Search for the cell housing the specified text and yield its (x, y) center coordinate. 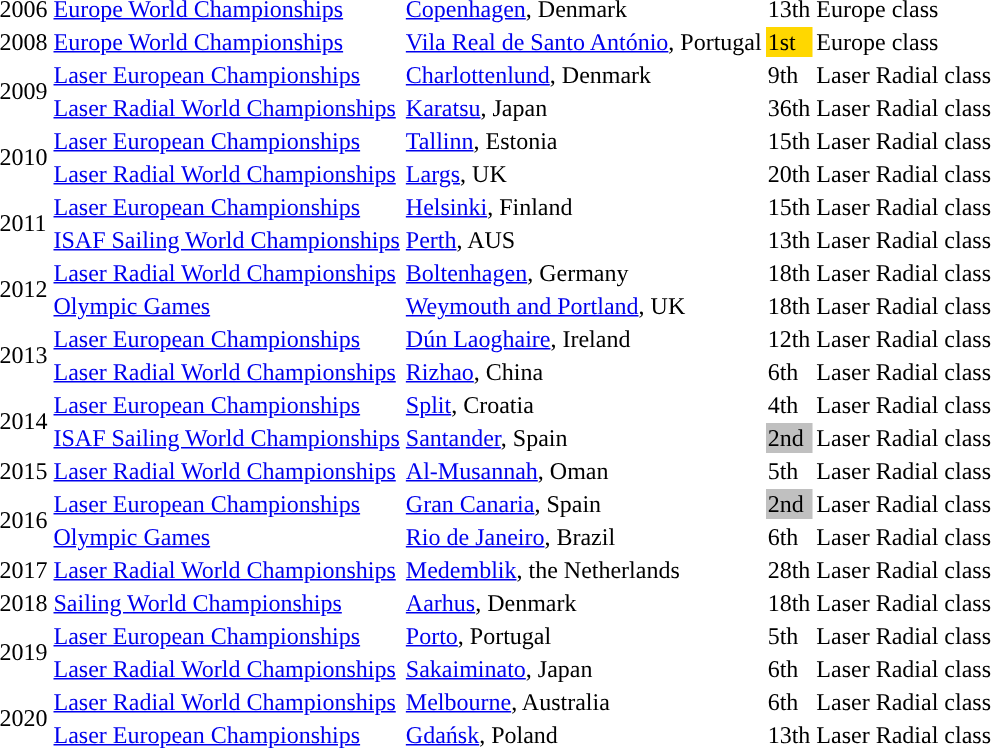
20th (789, 174)
Gran Canaria, Spain (584, 504)
Perth, AUS (584, 240)
Charlottenlund, Denmark (584, 75)
28th (789, 570)
Boltenhagen, Germany (584, 273)
1st (789, 42)
Sakaiminato, Japan (584, 669)
9th (789, 75)
Santander, Spain (584, 438)
Tallinn, Estonia (584, 141)
12th (789, 339)
Largs, UK (584, 174)
Weymouth and Portland, UK (584, 306)
Vila Real de Santo António, Portugal (584, 42)
4th (789, 405)
Aarhus, Denmark (584, 603)
Rizhao, China (584, 372)
Porto, Portugal (584, 636)
Helsinki, Finland (584, 207)
Split, Croatia (584, 405)
Karatsu, Japan (584, 108)
Medemblik, the Netherlands (584, 570)
Europe World Championships (226, 42)
36th (789, 108)
Al-Musannah, Oman (584, 471)
Sailing World Championships (226, 603)
13th (789, 240)
Dún Laoghaire, Ireland (584, 339)
Melbourne, Australia (584, 702)
Rio de Janeiro, Brazil (584, 537)
